Capture the cell that displays the provided text and extract its (X, Y) central coordinate. 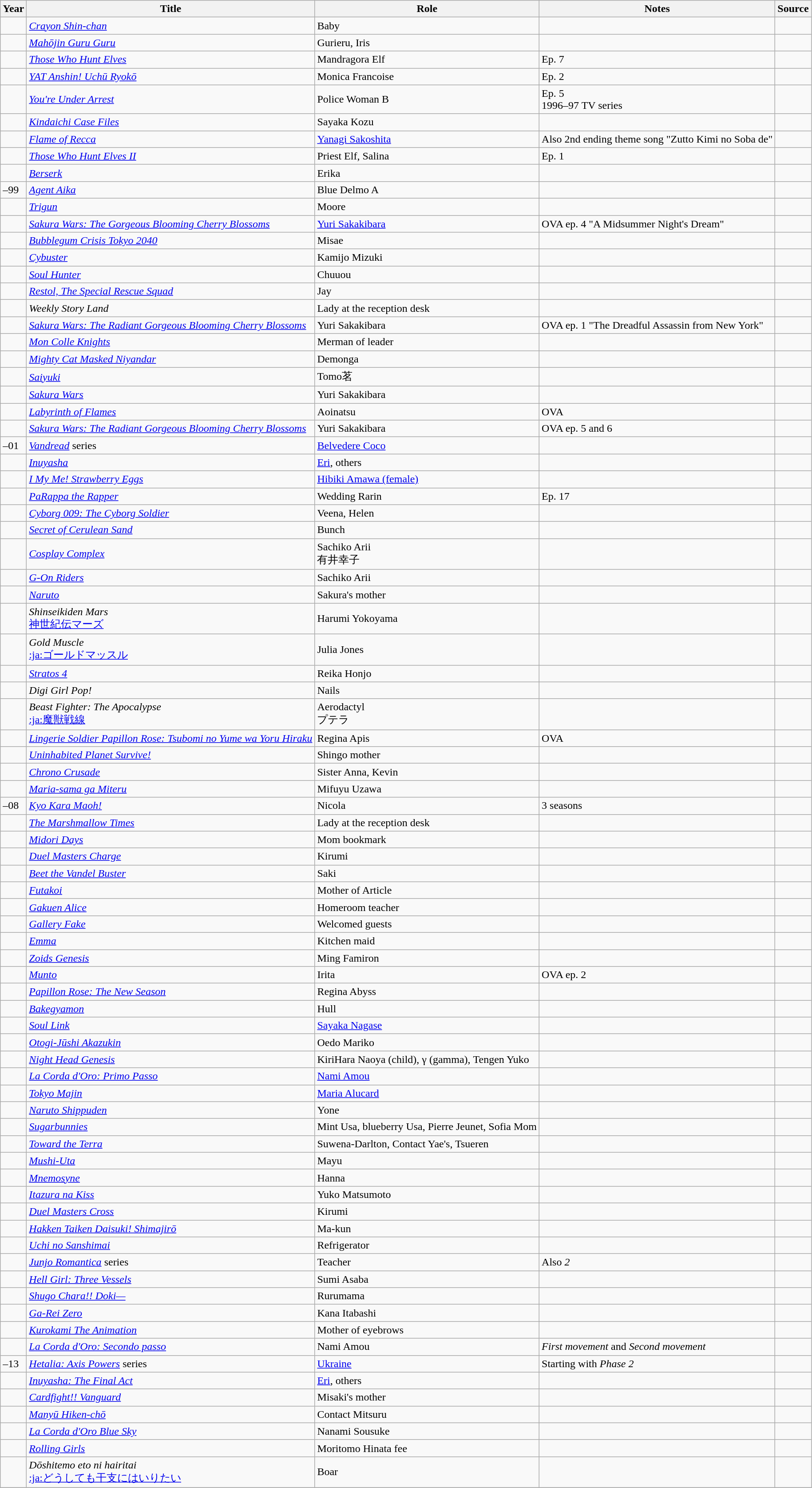
Bakegyamon (170, 1009)
Yone (427, 1110)
Welcomed guests (427, 924)
–08 (13, 806)
Regina Abyss (427, 992)
Also 2 (657, 1262)
Those Who Hunt Elves II (170, 156)
Gurieru, Iris (427, 43)
You're Under Arrest (170, 99)
Ga-Rei Zero (170, 1313)
Oedo Mariko (427, 1042)
Nicola (427, 806)
Sugarbunnies (170, 1127)
OVA ep. 1 "The Dreadful Assassin from New York" (657, 325)
Digi Girl Pop! (170, 690)
Papillon Rose: The New Season (170, 992)
Junjo Romantica series (170, 1262)
Maria Alucard (427, 1093)
Duel Masters Charge (170, 856)
Bubblegum Crisis Tokyo 2040 (170, 241)
Maria-sama ga Miteru (170, 789)
3 seasons (657, 806)
Ep. 7 (657, 60)
Police Woman B (427, 99)
Wedding Rarin (427, 496)
Mother of eyebrows (427, 1330)
The Marshmallow Times (170, 823)
La Corda d'Oro: Primo Passo (170, 1076)
Misae (427, 241)
Sachiko Arii有井幸子 (427, 554)
Refrigerator (427, 1245)
Bunch (427, 530)
OVA ep. 2 (657, 975)
Sakura Wars: The Gorgeous Blooming Cherry Blossoms (170, 223)
Julia Jones (427, 649)
Saiyuki (170, 377)
Cybuster (170, 258)
Soul Hunter (170, 275)
Aoinatsu (427, 412)
Mom bookmark (427, 839)
Crayon Shin-chan (170, 26)
–99 (13, 190)
Nanami Sousuke (427, 1431)
Night Head Genesis (170, 1059)
Mother of Article (427, 890)
Source (793, 9)
Ep. 1 (657, 156)
Kindaichi Case Files (170, 122)
Also 2nd ending theme song "Zutto Kimi no Soba de" (657, 139)
Those Who Hunt Elves (170, 60)
Kamijo Mizuki (427, 258)
Sakura Wars (170, 395)
Agent Aika (170, 190)
Rurumama (427, 1296)
Ep. 51996–97 TV series (657, 99)
Beast Fighter: The Apocalypse:ja:魔獣戦線 (170, 714)
Inuyasha (170, 462)
Sayaka Kozu (427, 122)
Beet the Vandel Buster (170, 873)
Berserk (170, 173)
Duel Masters Cross (170, 1211)
Soul Link (170, 1026)
Yuko Matsumoto (427, 1194)
Veena, Helen (427, 513)
Teacher (427, 1262)
Yanagi Sakoshita (427, 139)
Zoids Genesis (170, 958)
Homeroom teacher (427, 907)
Ep. 2 (657, 76)
Otogi-Jūshi Akazukin (170, 1042)
Tomo茗 (427, 377)
Moore (427, 207)
Mahōjin Guru Guru (170, 43)
Ep. 17 (657, 496)
Ma-kun (427, 1228)
Chuuou (427, 275)
OVA ep. 5 and 6 (657, 429)
Shingo mother (427, 755)
Mayu (427, 1161)
First movement and Second movement (657, 1347)
Restol, The Special Rescue Squad (170, 291)
Mnemosyne (170, 1178)
Boar (427, 1472)
Reika Honjo (427, 673)
Flame of Recca (170, 139)
Cosplay Complex (170, 554)
Shugo Chara!! Doki— (170, 1296)
Inuyasha: The Final Act (170, 1381)
Mifuyu Uzawa (427, 789)
Year (13, 9)
Irita (427, 975)
Belvedere Coco (427, 446)
Stratos 4 (170, 673)
Sumi Asaba (427, 1279)
Hanna (427, 1178)
Futakoi (170, 890)
Secret of Cerulean Sand (170, 530)
Demonga (427, 359)
Sister Anna, Kevin (427, 772)
Kana Itabashi (427, 1313)
Uninhabited Planet Survive! (170, 755)
Cardfight!! Vanguard (170, 1397)
Role (427, 9)
Hibiki Amawa (female) (427, 479)
Moritomo Hinata fee (427, 1448)
Suwena-Darlton, Contact Yae's, Tsueren (427, 1144)
Hetalia: Axis Powers series (170, 1364)
I My Me! Strawberry Eggs (170, 479)
Munto (170, 975)
Kitchen maid (427, 941)
Dōshitemo eto ni hairitai:ja:どうしても干支にはいりたい (170, 1472)
Hakken Taiken Daisuki! Shimajirō (170, 1228)
Notes (657, 9)
Labyrinth of Flames (170, 412)
Gallery Fake (170, 924)
Weekly Story Land (170, 308)
Shinseikiden Mars神世紀伝マーズ (170, 619)
Cyborg 009: The Cyborg Soldier (170, 513)
Itazura na Kiss (170, 1194)
Jay (427, 291)
G-On Riders (170, 578)
Manyū Hiken-chō (170, 1414)
Harumi Yokoyama (427, 619)
Sayaka Nagase (427, 1026)
Misaki's mother (427, 1397)
La Corda d'Oro: Secondo passo (170, 1347)
Ukraine (427, 1364)
Erika (427, 173)
Midori Days (170, 839)
PaRappa the Rapper (170, 496)
Uchi no Sanshimai (170, 1245)
Saki (427, 873)
Regina Apis (427, 738)
Hull (427, 1009)
Sachiko Arii (427, 578)
Kyo Kara Maoh! (170, 806)
Mon Colle Knights (170, 342)
Mandragora Elf (427, 60)
Contact Mitsuru (427, 1414)
Merman of leader (427, 342)
Monica Francoise (427, 76)
Sakura's mother (427, 595)
Chrono Crusade (170, 772)
KiriHara Naoya (child), γ (gamma), Tengen Yuko (427, 1059)
Mushi-Uta (170, 1161)
Priest Elf, Salina (427, 156)
Tokyo Majin (170, 1093)
OVA ep. 4 "A Midsummer Night's Dream" (657, 223)
Kurokami The Animation (170, 1330)
Starting with Phase 2 (657, 1364)
Blue Delmo A (427, 190)
YAT Anshin! Uchū Ryokō (170, 76)
Gakuen Alice (170, 907)
Title (170, 9)
Vandread series (170, 446)
Mint Usa, blueberry Usa, Pierre Jeunet, Sofia Mom (427, 1127)
Baby (427, 26)
Toward the Terra (170, 1144)
Aerodactylプテラ (427, 714)
Lingerie Soldier Papillon Rose: Tsubomi no Yume wa Yoru Hiraku (170, 738)
Naruto (170, 595)
Trigun (170, 207)
Mighty Cat Masked Niyandar (170, 359)
Ming Famiron (427, 958)
–01 (13, 446)
Nails (427, 690)
–13 (13, 1364)
Rolling Girls (170, 1448)
Emma (170, 941)
Gold Muscle:ja:ゴールドマッスル (170, 649)
La Corda d'Oro Blue Sky (170, 1431)
Naruto Shippuden (170, 1110)
Hell Girl: Three Vessels (170, 1279)
